Extract the (x, y) coordinate from the center of the cell holding the provided text.  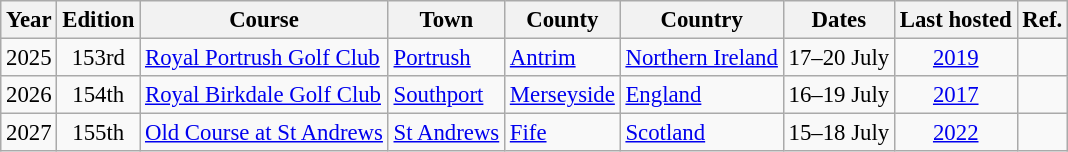
Antrim (563, 58)
2025 (29, 58)
16–19 July (838, 95)
15–18 July (838, 133)
Southport (446, 95)
2026 (29, 95)
17–20 July (838, 58)
Edition (98, 20)
2027 (29, 133)
Town (446, 20)
Royal Portrush Golf Club (264, 58)
2022 (956, 133)
Royal Birkdale Golf Club (264, 95)
Northern Ireland (702, 58)
Dates (838, 20)
Year (29, 20)
2019 (956, 58)
Merseyside (563, 95)
2017 (956, 95)
Ref. (1042, 20)
St Andrews (446, 133)
England (702, 95)
County (563, 20)
153rd (98, 58)
154th (98, 95)
Fife (563, 133)
155th (98, 133)
Old Course at St Andrews (264, 133)
Portrush (446, 58)
Country (702, 20)
Course (264, 20)
Scotland (702, 133)
Last hosted (956, 20)
